Identify which cell holds the provided text, then report its [x, y] central coordinate. 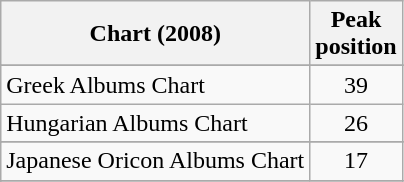
Hungarian Albums Chart [156, 123]
Chart (2008) [156, 34]
39 [356, 85]
Peakposition [356, 34]
17 [356, 161]
Japanese Oricon Albums Chart [156, 161]
Greek Albums Chart [156, 85]
26 [356, 123]
